Identify which cell holds the provided text, then report its (x, y) central coordinate. 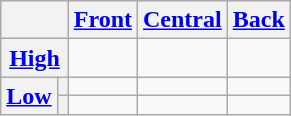
Front (102, 20)
High (34, 58)
Low (29, 96)
Central (183, 20)
Back (258, 20)
